Return (X, Y) of the center of cell containing provided text 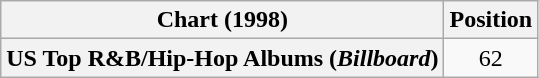
Position (491, 20)
US Top R&B/Hip-Hop Albums (Billboard) (222, 58)
Chart (1998) (222, 20)
62 (491, 58)
